Return (X, Y) of the center of cell containing provided text 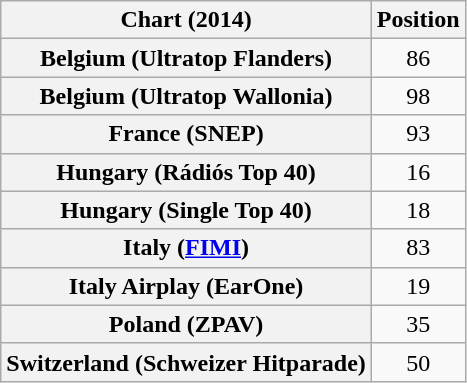
50 (418, 362)
35 (418, 324)
83 (418, 248)
France (SNEP) (186, 134)
16 (418, 172)
Position (418, 20)
Switzerland (Schweizer Hitparade) (186, 362)
Italy Airplay (EarOne) (186, 286)
Belgium (Ultratop Wallonia) (186, 96)
18 (418, 210)
19 (418, 286)
98 (418, 96)
Poland (ZPAV) (186, 324)
Hungary (Single Top 40) (186, 210)
Chart (2014) (186, 20)
Italy (FIMI) (186, 248)
Belgium (Ultratop Flanders) (186, 58)
Hungary (Rádiós Top 40) (186, 172)
93 (418, 134)
86 (418, 58)
